Return the [X, Y] coordinate for the center point of the cell that contains the specified text.  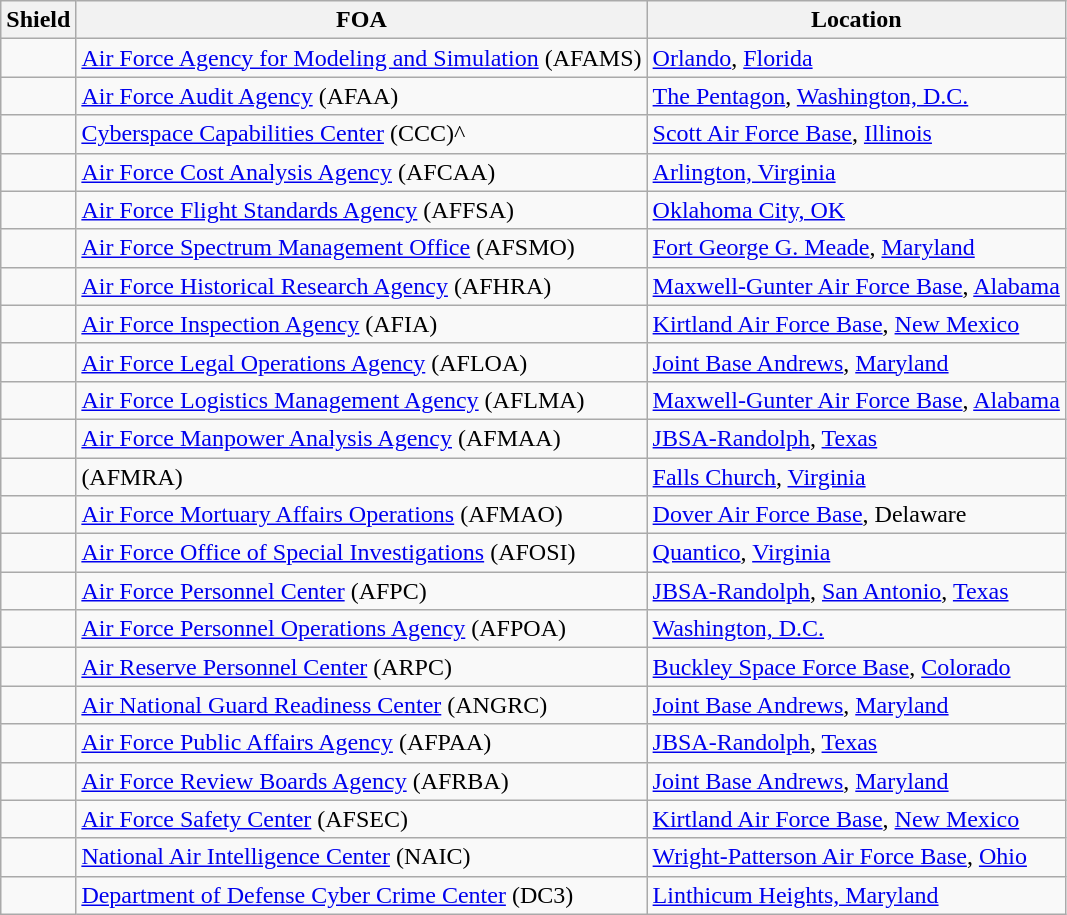
Quantico, Virginia [856, 553]
Air Force Mortuary Affairs Operations (AFMAO) [362, 515]
Washington, D.C. [856, 629]
Falls Church, Virginia [856, 477]
Scott Air Force Base, Illinois [856, 134]
Orlando, Florida [856, 58]
Air Force Logistics Management Agency (AFLMA) [362, 400]
Location [856, 20]
Dover Air Force Base, Delaware [856, 515]
Air Force Spectrum Management Office (AFSMO) [362, 248]
Air Force Historical Research Agency (AFHRA) [362, 286]
JBSA-Randolph, San Antonio, Texas [856, 591]
Air Force Manpower Analysis Agency (AFMAA) [362, 438]
Arlington, Virginia [856, 172]
Air National Guard Readiness Center (ANGRC) [362, 705]
National Air Intelligence Center (NAIC) [362, 857]
Department of Defense Cyber Crime Center (DC3) [362, 895]
Fort George G. Meade, Maryland [856, 248]
Air Force Legal Operations Agency (AFLOA) [362, 362]
Oklahoma City, OK [856, 210]
Cyberspace Capabilities Center (CCC)^ [362, 134]
Air Force Audit Agency (AFAA) [362, 96]
Linthicum Heights, Maryland [856, 895]
The Pentagon, Washington, D.C. [856, 96]
Air Force Office of Special Investigations (AFOSI) [362, 553]
Air Force Safety Center (AFSEC) [362, 819]
Air Force Flight Standards Agency (AFFSA) [362, 210]
Air Force Cost Analysis Agency (AFCAA) [362, 172]
Air Force Personnel Center (AFPC) [362, 591]
Air Force Public Affairs Agency (AFPAA) [362, 743]
Buckley Space Force Base, Colorado [856, 667]
Air Force Inspection Agency (AFIA) [362, 324]
Air Reserve Personnel Center (ARPC) [362, 667]
Air Force Review Boards Agency (AFRBA) [362, 781]
Wright-Patterson Air Force Base, Ohio [856, 857]
FOA [362, 20]
Shield [38, 20]
Air Force Personnel Operations Agency (AFPOA) [362, 629]
(AFMRA) [362, 477]
Air Force Agency for Modeling and Simulation (AFAMS) [362, 58]
